Provide the [X, Y] coordinate of the cell's center where the given text is located.  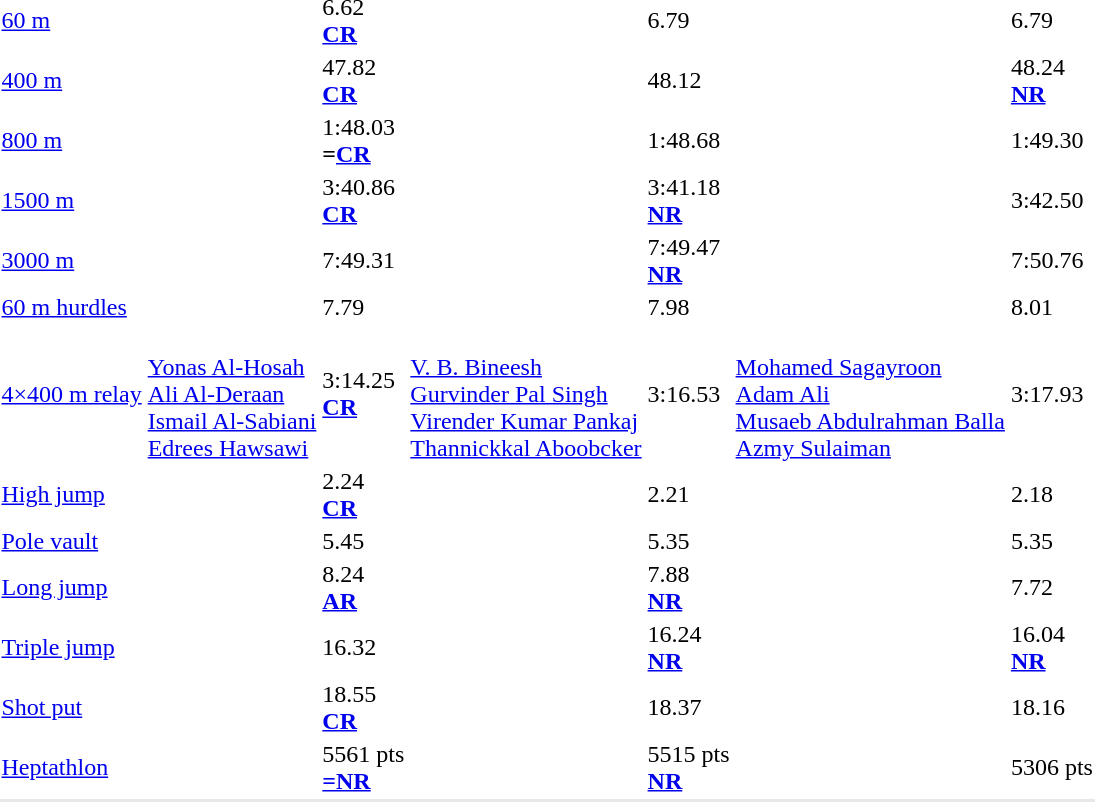
48.12 [688, 80]
1500 m [72, 200]
48.24NR [1052, 80]
5515 ptsNR [688, 768]
800 m [72, 140]
7:49.47NR [688, 260]
2.18 [1052, 494]
5561 pts=NR [364, 768]
7.72 [1052, 588]
2.24CR [364, 494]
Shot put [72, 708]
4×400 m relay [72, 394]
8.01 [1052, 307]
3:40.86CR [364, 200]
7.88NR [688, 588]
7:50.76 [1052, 260]
47.82CR [364, 80]
16.24NR [688, 648]
8.24AR [364, 588]
16.32 [364, 648]
1:49.30 [1052, 140]
7.98 [688, 307]
3:42.50 [1052, 200]
16.04NR [1052, 648]
V. B. BineeshGurvinder Pal SinghVirender Kumar PankajThannickkal Aboobcker [526, 394]
5306 pts [1052, 768]
1:48.68 [688, 140]
7.79 [364, 307]
2.21 [688, 494]
3:17.93 [1052, 394]
3:16.53 [688, 394]
Pole vault [72, 541]
Mohamed SagayroonAdam AliMusaeb Abdulrahman BallaAzmy Sulaiman [870, 394]
400 m [72, 80]
3:41.18NR [688, 200]
Triple jump [72, 648]
Heptathlon [72, 768]
Long jump [72, 588]
60 m hurdles [72, 307]
High jump [72, 494]
3:14.25CR [364, 394]
18.37 [688, 708]
18.55CR [364, 708]
Yonas Al-HosahAli Al-DeraanIsmail Al-SabianiEdrees Hawsawi [232, 394]
1:48.03=CR [364, 140]
3000 m [72, 260]
7:49.31 [364, 260]
5.45 [364, 541]
18.16 [1052, 708]
